Capture the cell that displays the provided text and extract its [X, Y] central coordinate. 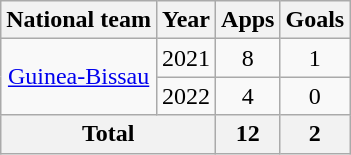
8 [248, 58]
Apps [248, 20]
2 [315, 134]
National team [79, 20]
2022 [186, 96]
12 [248, 134]
Guinea-Bissau [79, 77]
0 [315, 96]
Goals [315, 20]
Year [186, 20]
4 [248, 96]
1 [315, 58]
2021 [186, 58]
Total [108, 134]
